For the text-containing cell, return its midpoint in (x, y) coordinate format. 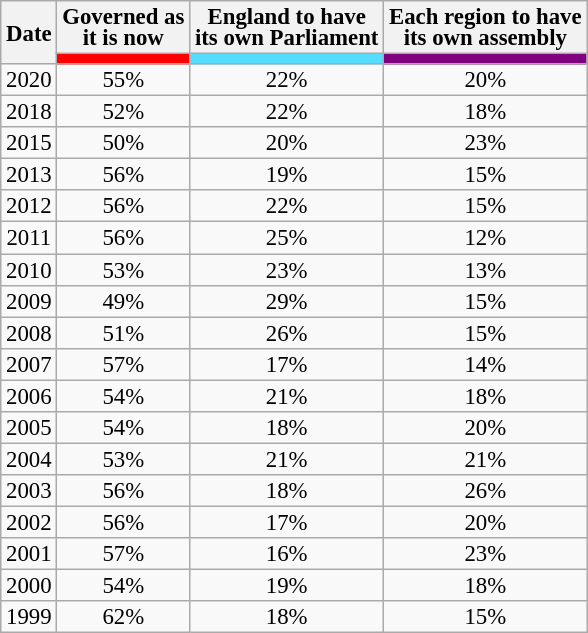
2018 (29, 112)
2011 (29, 238)
2000 (29, 586)
16% (287, 554)
2007 (29, 364)
2020 (29, 80)
Governed asit is now (124, 28)
52% (124, 112)
12% (486, 238)
2015 (29, 143)
2010 (29, 270)
England to haveits own Parliament (287, 28)
2012 (29, 206)
Each region to haveits own assembly (486, 28)
49% (124, 301)
51% (124, 333)
2013 (29, 175)
55% (124, 80)
50% (124, 143)
29% (287, 301)
1999 (29, 617)
2001 (29, 554)
Date (29, 32)
62% (124, 617)
13% (486, 270)
14% (486, 364)
2003 (29, 491)
2006 (29, 396)
2009 (29, 301)
2005 (29, 428)
2002 (29, 522)
2004 (29, 459)
25% (287, 238)
2008 (29, 333)
